Find where the given text appears and provide that cell's center as [x, y] coordinate. 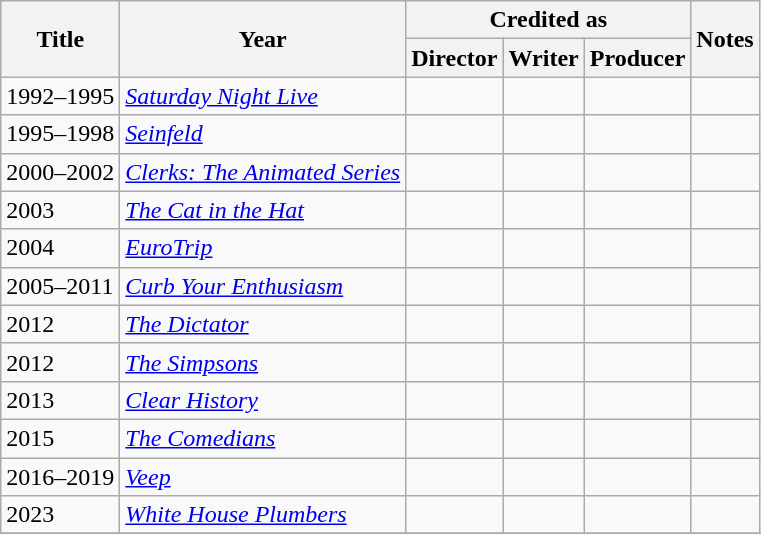
The Dictator [263, 324]
Director [454, 58]
1992–1995 [60, 96]
EuroTrip [263, 248]
Saturday Night Live [263, 96]
2015 [60, 438]
Seinfeld [263, 134]
Producer [638, 58]
2004 [60, 248]
2016–2019 [60, 477]
2013 [60, 400]
White House Plumbers [263, 515]
2023 [60, 515]
Curb Your Enthusiasm [263, 286]
Veep [263, 477]
Credited as [548, 20]
2005–2011 [60, 286]
Notes [725, 39]
Writer [544, 58]
The Comedians [263, 438]
Year [263, 39]
The Simpsons [263, 362]
2000–2002 [60, 172]
2003 [60, 210]
Title [60, 39]
1995–1998 [60, 134]
The Cat in the Hat [263, 210]
Clerks: The Animated Series [263, 172]
Clear History [263, 400]
